Pinpoint the cell where the given text exists, returning its (X, Y) midpoint coordinate. 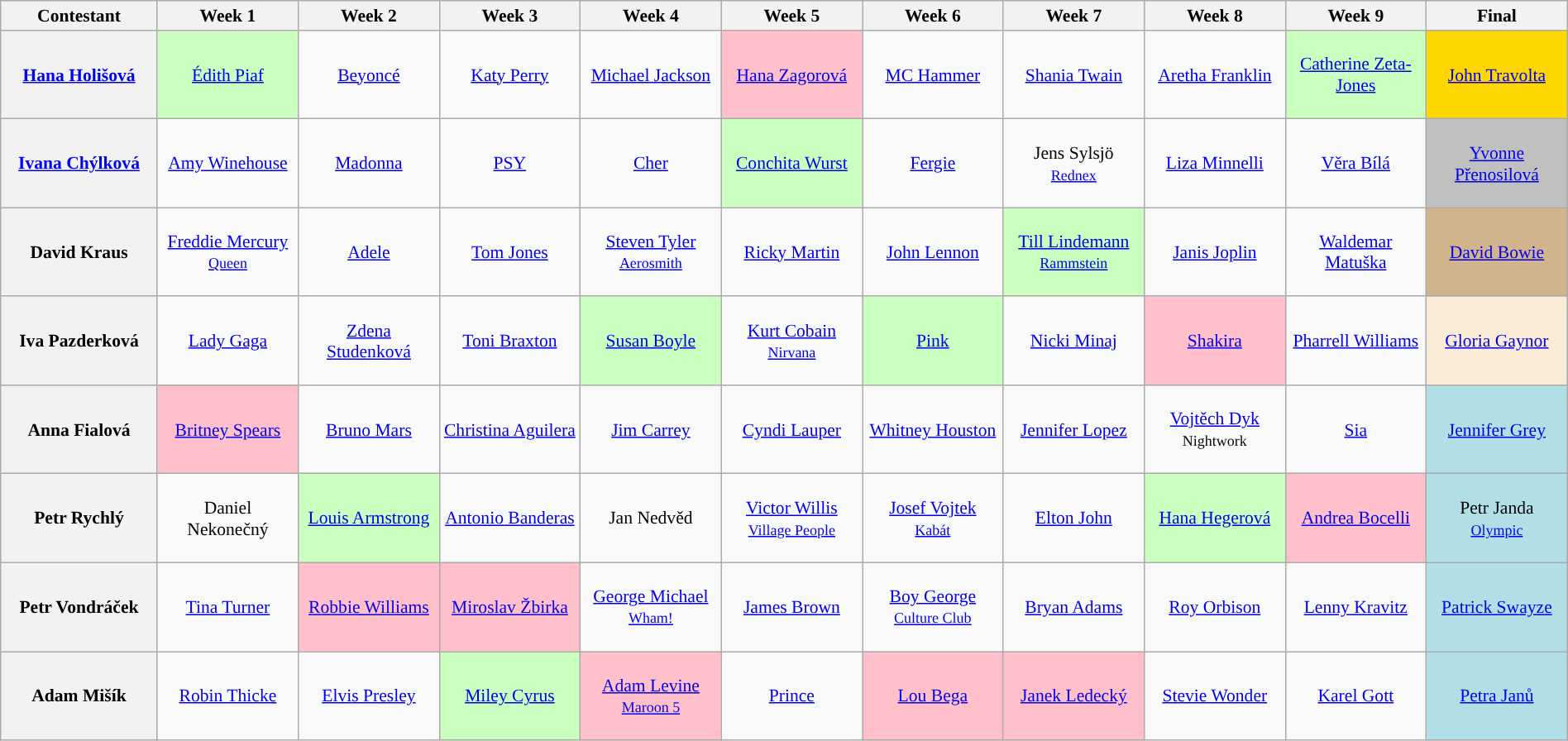
Iva Pazderková (79, 341)
Miroslav Žbirka (509, 607)
Beyoncé (369, 74)
PSY (509, 164)
Week 4 (651, 16)
Boy George Culture Club (933, 607)
Nicki Minaj (1073, 341)
Petr Janda Olympic (1497, 518)
Week 3 (509, 16)
Week 8 (1215, 16)
Daniel Nekonečný (227, 518)
Elton John (1073, 518)
Tina Turner (227, 607)
Adele (369, 251)
Gloria Gaynor (1497, 341)
Adam Mišík (79, 696)
Petra Janů (1497, 696)
David Kraus (79, 251)
Karel Gott (1355, 696)
Jim Carrey (651, 430)
Anna Fialová (79, 430)
Victor Willis Village People (791, 518)
Conchita Wurst (791, 164)
Roy Orbison (1215, 607)
Kurt Cobain Nirvana (791, 341)
Toni Braxton (509, 341)
Hana Holišová (79, 74)
David Bowie (1497, 251)
Louis Armstrong (369, 518)
Amy Winehouse (227, 164)
Britney Spears (227, 430)
Tom Jones (509, 251)
Waldemar Matuška (1355, 251)
Prince (791, 696)
Contestant (79, 16)
Jennifer Grey (1497, 430)
Jan Nedvěd (651, 518)
Katy Perry (509, 74)
Freddie Mercury Queen (227, 251)
Vojtěch Dyk Nightwork (1215, 430)
Ivana Chýlková (79, 164)
Week 2 (369, 16)
Steven Tyler Aerosmith (651, 251)
Věra Bílá (1355, 164)
Hana Zagorová (791, 74)
Week 7 (1073, 16)
Janis Joplin (1215, 251)
Cyndi Lauper (791, 430)
Cher (651, 164)
Yvonne Přenosilová (1497, 164)
Robbie Williams (369, 607)
Miley Cyrus (509, 696)
Zdena Studenková (369, 341)
Jennifer Lopez (1073, 430)
Lady Gaga (227, 341)
Ricky Martin (791, 251)
James Brown (791, 607)
Final (1497, 16)
Liza Minnelli (1215, 164)
Whitney Houston (933, 430)
Édith Piaf (227, 74)
John Lennon (933, 251)
Fergie (933, 164)
Andrea Bocelli (1355, 518)
Janek Ledecký (1073, 696)
Michael Jackson (651, 74)
Sia (1355, 430)
Petr Vondráček (79, 607)
Bruno Mars (369, 430)
Adam Levine Maroon 5 (651, 696)
MC Hammer (933, 74)
Week 5 (791, 16)
Christina Aguilera (509, 430)
Petr Rychlý (79, 518)
Pharrell Williams (1355, 341)
Week 1 (227, 16)
Shakira (1215, 341)
George Michael Wham! (651, 607)
Madonna (369, 164)
Week 9 (1355, 16)
Bryan Adams (1073, 607)
Lenny Kravitz (1355, 607)
Josef Vojtek Kabát (933, 518)
Pink (933, 341)
Shania Twain (1073, 74)
Aretha Franklin (1215, 74)
Hana Hegerová (1215, 518)
Till Lindemann Rammstein (1073, 251)
Stevie Wonder (1215, 696)
John Travolta (1497, 74)
Catherine Zeta-Jones (1355, 74)
Week 6 (933, 16)
Robin Thicke (227, 696)
Elvis Presley (369, 696)
Antonio Banderas (509, 518)
Patrick Swayze (1497, 607)
Susan Boyle (651, 341)
Lou Bega (933, 696)
Jens Sylsjö Rednex (1073, 164)
